Provide the (x, y) coordinate of the cell's center where the given text is located.  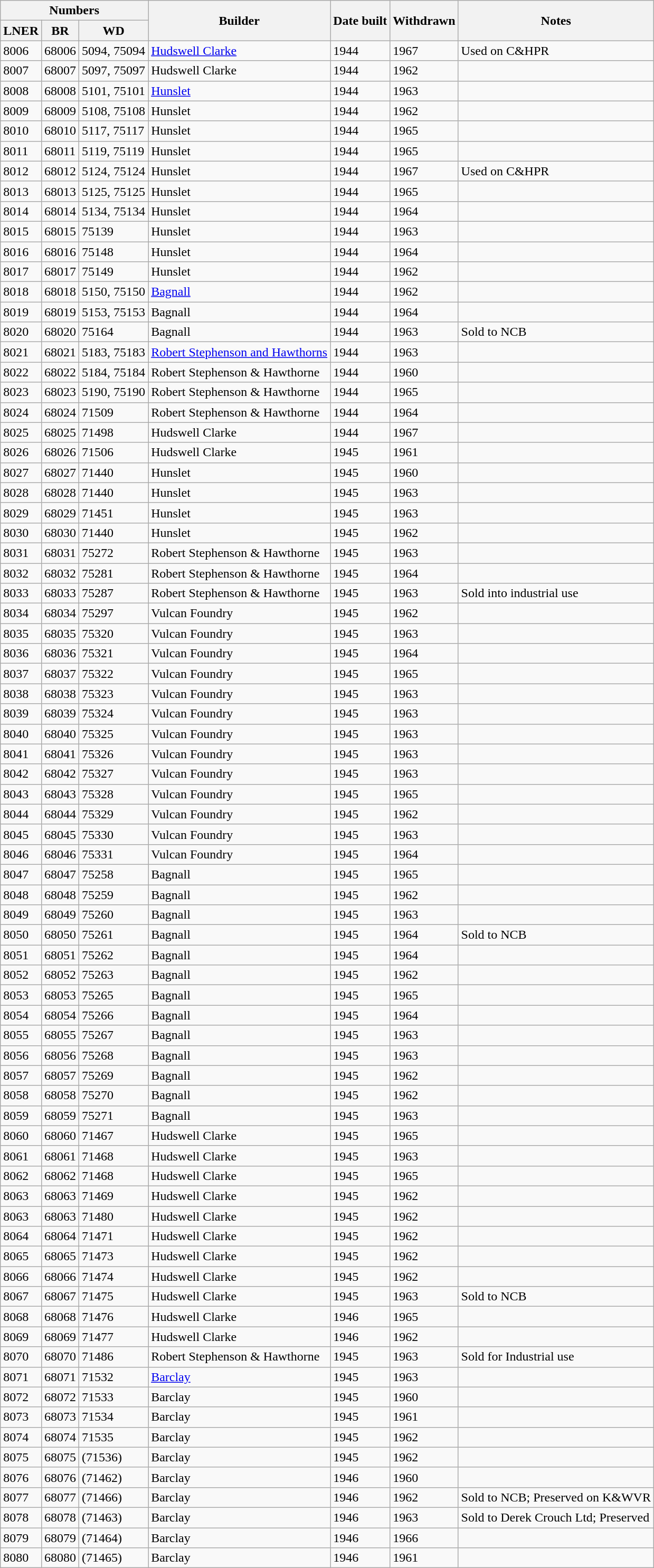
68025 (60, 432)
68011 (60, 151)
8018 (21, 292)
8012 (21, 171)
68061 (60, 1156)
68049 (60, 915)
8051 (21, 955)
8033 (21, 593)
8055 (21, 1035)
75263 (114, 975)
68031 (60, 553)
Sold into industrial use (556, 593)
5125, 75125 (114, 191)
71535 (114, 1437)
5124, 75124 (114, 171)
75262 (114, 955)
Numbers (74, 11)
(71463) (114, 1517)
68080 (60, 1558)
75287 (114, 593)
75139 (114, 231)
5097, 75097 (114, 71)
75326 (114, 754)
71533 (114, 1397)
8007 (21, 71)
8021 (21, 352)
8058 (21, 1095)
68066 (60, 1277)
68075 (60, 1457)
5183, 75183 (114, 352)
8031 (21, 553)
75281 (114, 573)
8036 (21, 654)
8014 (21, 211)
68014 (60, 211)
8035 (21, 634)
68021 (60, 352)
75328 (114, 794)
Withdrawn (424, 21)
75322 (114, 674)
68051 (60, 955)
68056 (60, 1055)
8068 (21, 1317)
68048 (60, 895)
WD (114, 31)
68050 (60, 935)
5117, 75117 (114, 131)
68013 (60, 191)
(71462) (114, 1477)
8020 (21, 332)
1966 (424, 1538)
8049 (21, 915)
8028 (21, 493)
68043 (60, 794)
75271 (114, 1116)
75268 (114, 1055)
68027 (60, 473)
68006 (60, 51)
8026 (21, 452)
8006 (21, 51)
75327 (114, 774)
71474 (114, 1277)
68036 (60, 654)
68071 (60, 1377)
75266 (114, 1015)
8039 (21, 714)
75269 (114, 1075)
8045 (21, 834)
71534 (114, 1417)
68053 (60, 995)
8079 (21, 1538)
71471 (114, 1236)
68044 (60, 814)
68009 (60, 111)
68077 (60, 1497)
68054 (60, 1015)
Builder (240, 21)
68067 (60, 1297)
75330 (114, 834)
8034 (21, 613)
68069 (60, 1337)
8027 (21, 473)
75270 (114, 1095)
8041 (21, 754)
68068 (60, 1317)
75259 (114, 895)
8069 (21, 1337)
8059 (21, 1116)
5190, 75190 (114, 392)
75261 (114, 935)
71477 (114, 1337)
75265 (114, 995)
68034 (60, 613)
68040 (60, 734)
5094, 75094 (114, 51)
68007 (60, 71)
8072 (21, 1397)
8047 (21, 874)
8067 (21, 1297)
71532 (114, 1377)
75258 (114, 874)
68065 (60, 1257)
68019 (60, 312)
68018 (60, 292)
68037 (60, 674)
68078 (60, 1517)
5134, 75134 (114, 211)
8008 (21, 91)
68012 (60, 171)
68017 (60, 272)
5184, 75184 (114, 372)
8029 (21, 513)
75164 (114, 332)
75260 (114, 915)
(71465) (114, 1558)
68039 (60, 714)
68033 (60, 593)
(71536) (114, 1457)
75267 (114, 1035)
68023 (60, 392)
Date built (360, 21)
(71464) (114, 1538)
8043 (21, 794)
71451 (114, 513)
75325 (114, 734)
8015 (21, 231)
8070 (21, 1357)
8042 (21, 774)
Robert Stephenson and Hawthorns (240, 352)
75331 (114, 854)
68029 (60, 513)
8071 (21, 1377)
68062 (60, 1176)
5153, 75153 (114, 312)
Sold to Derek Crouch Ltd; Preserved (556, 1517)
LNER (21, 31)
68072 (60, 1397)
68041 (60, 754)
68052 (60, 975)
68057 (60, 1075)
8052 (21, 975)
68015 (60, 231)
8080 (21, 1558)
68042 (60, 774)
8046 (21, 854)
BR (60, 31)
68010 (60, 131)
8066 (21, 1277)
68079 (60, 1538)
68026 (60, 452)
8054 (21, 1015)
8056 (21, 1055)
68064 (60, 1236)
8009 (21, 111)
8048 (21, 895)
75297 (114, 613)
5150, 75150 (114, 292)
8044 (21, 814)
68060 (60, 1136)
8013 (21, 191)
71469 (114, 1196)
71506 (114, 452)
71476 (114, 1317)
Sold for Industrial use (556, 1357)
(71466) (114, 1497)
71480 (114, 1216)
75272 (114, 553)
68032 (60, 573)
68038 (60, 694)
8024 (21, 412)
68055 (60, 1035)
75324 (114, 714)
71473 (114, 1257)
8061 (21, 1156)
75321 (114, 654)
71498 (114, 432)
8037 (21, 674)
71475 (114, 1297)
Notes (556, 21)
75148 (114, 252)
5101, 75101 (114, 91)
71509 (114, 412)
68047 (60, 874)
Sold to NCB; Preserved on K&WVR (556, 1497)
8077 (21, 1497)
68030 (60, 533)
8060 (21, 1136)
8053 (21, 995)
5108, 75108 (114, 111)
8022 (21, 372)
8030 (21, 533)
8032 (21, 573)
8050 (21, 935)
8017 (21, 272)
8078 (21, 1517)
75149 (114, 272)
71467 (114, 1136)
68035 (60, 634)
8025 (21, 432)
8065 (21, 1257)
8073 (21, 1417)
8075 (21, 1457)
68008 (60, 91)
8074 (21, 1437)
5119, 75119 (114, 151)
68016 (60, 252)
68022 (60, 372)
68045 (60, 834)
68046 (60, 854)
75329 (114, 814)
8064 (21, 1236)
71486 (114, 1357)
68024 (60, 412)
68070 (60, 1357)
75323 (114, 694)
8011 (21, 151)
8057 (21, 1075)
8019 (21, 312)
8023 (21, 392)
75320 (114, 634)
8038 (21, 694)
8040 (21, 734)
68058 (60, 1095)
8016 (21, 252)
68076 (60, 1477)
68028 (60, 493)
68073 (60, 1417)
68020 (60, 332)
8010 (21, 131)
68059 (60, 1116)
8076 (21, 1477)
68074 (60, 1437)
8062 (21, 1176)
